Identify which cell holds the provided text, then report its [x, y] central coordinate. 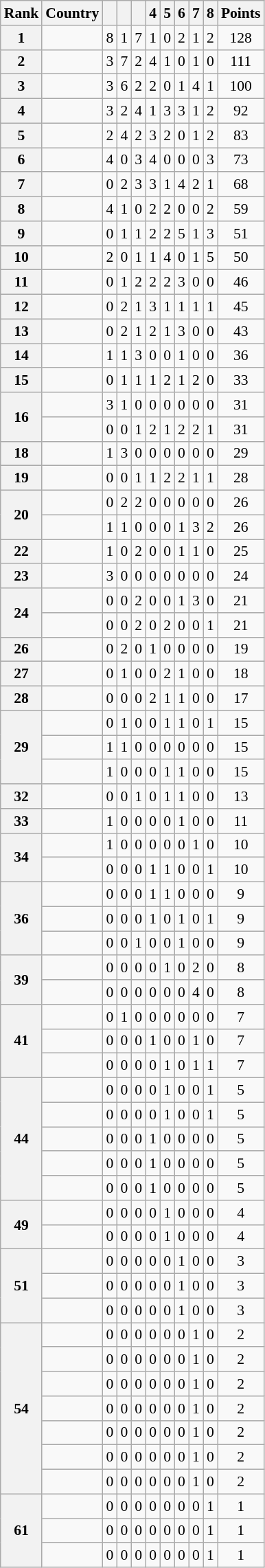
43 [241, 331]
73 [241, 160]
27 [22, 674]
44 [22, 1139]
17 [241, 699]
54 [22, 1409]
39 [22, 980]
68 [241, 185]
16 [22, 416]
34 [22, 858]
111 [241, 62]
49 [22, 1224]
14 [22, 356]
23 [22, 576]
32 [22, 796]
Rank [22, 13]
25 [241, 552]
45 [241, 307]
83 [241, 135]
46 [241, 282]
128 [241, 38]
92 [241, 111]
41 [22, 1042]
59 [241, 209]
22 [22, 552]
Country [72, 13]
Points [241, 13]
12 [22, 307]
100 [241, 87]
50 [241, 258]
61 [22, 1531]
20 [22, 515]
